For the text-containing cell, return its midpoint in (x, y) coordinate format. 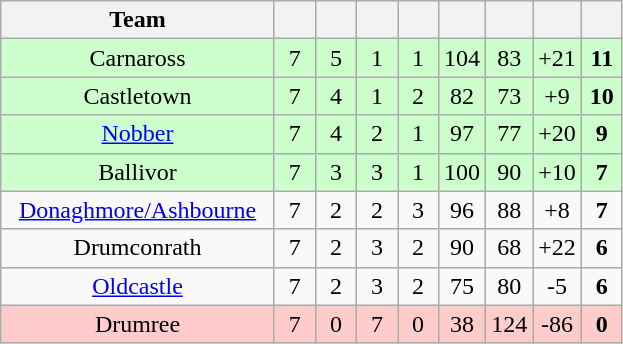
104 (462, 58)
-5 (558, 286)
-86 (558, 324)
77 (510, 134)
97 (462, 134)
+9 (558, 96)
73 (510, 96)
+8 (558, 210)
9 (602, 134)
+20 (558, 134)
Drumree (138, 324)
+10 (558, 172)
38 (462, 324)
Carnaross (138, 58)
124 (510, 324)
Nobber (138, 134)
82 (462, 96)
80 (510, 286)
100 (462, 172)
96 (462, 210)
Castletown (138, 96)
83 (510, 58)
Drumconrath (138, 248)
Ballivor (138, 172)
Team (138, 20)
11 (602, 58)
Oldcastle (138, 286)
88 (510, 210)
Donaghmore/Ashbourne (138, 210)
68 (510, 248)
+22 (558, 248)
5 (336, 58)
10 (602, 96)
75 (462, 286)
+21 (558, 58)
